For the text-containing cell, return its midpoint in (x, y) coordinate format. 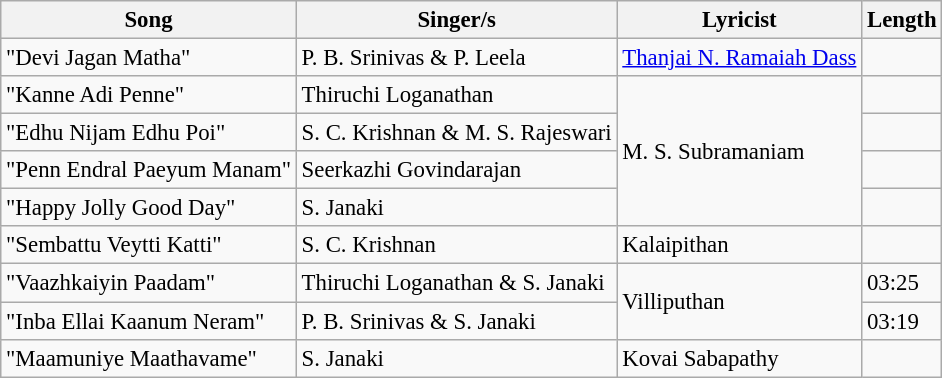
Lyricist (740, 20)
"Kanne Adi Penne" (149, 95)
P. B. Srinivas & S. Janaki (456, 321)
Thanjai N. Ramaiah Dass (740, 58)
Seerkazhi Govindarajan (456, 170)
Kovai Sabapathy (740, 358)
P. B. Srinivas & P. Leela (456, 58)
M. S. Subramaniam (740, 151)
Song (149, 20)
03:19 (902, 321)
Length (902, 20)
S. C. Krishnan (456, 245)
"Inba Ellai Kaanum Neram" (149, 321)
"Penn Endral Paeyum Manam" (149, 170)
"Maamuniye Maathavame" (149, 358)
03:25 (902, 283)
Kalaipithan (740, 245)
S. C. Krishnan & M. S. Rajeswari (456, 133)
"Devi Jagan Matha" (149, 58)
Singer/s (456, 20)
Villiputhan (740, 302)
"Sembattu Veytti Katti" (149, 245)
Thiruchi Loganathan & S. Janaki (456, 283)
Thiruchi Loganathan (456, 95)
"Vaazhkaiyin Paadam" (149, 283)
"Happy Jolly Good Day" (149, 208)
"Edhu Nijam Edhu Poi" (149, 133)
